Return the (x, y) coordinate for the center point of the cell that contains the specified text.  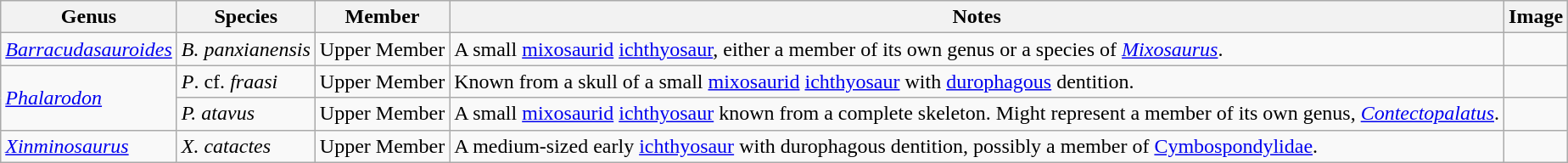
Species (246, 17)
Phalarodon (89, 98)
Xinminosaurus (89, 146)
Notes (977, 17)
Member (382, 17)
X. catactes (246, 146)
A small mixosaurid ichthyosaur known from a complete skeleton. Might represent a member of its own genus, Contectopalatus. (977, 114)
Genus (89, 17)
P. atavus (246, 114)
P. cf. fraasi (246, 81)
B. panxianensis (246, 49)
A medium-sized early ichthyosaur with durophagous dentition, possibly a member of Cymbospondylidae. (977, 146)
Barracudasauroides (89, 49)
Known from a skull of a small mixosaurid ichthyosaur with durophagous dentition. (977, 81)
Image (1536, 17)
A small mixosaurid ichthyosaur, either a member of its own genus or a species of Mixosaurus. (977, 49)
